Find where the given text appears and provide that cell's center as (X, Y) coordinate. 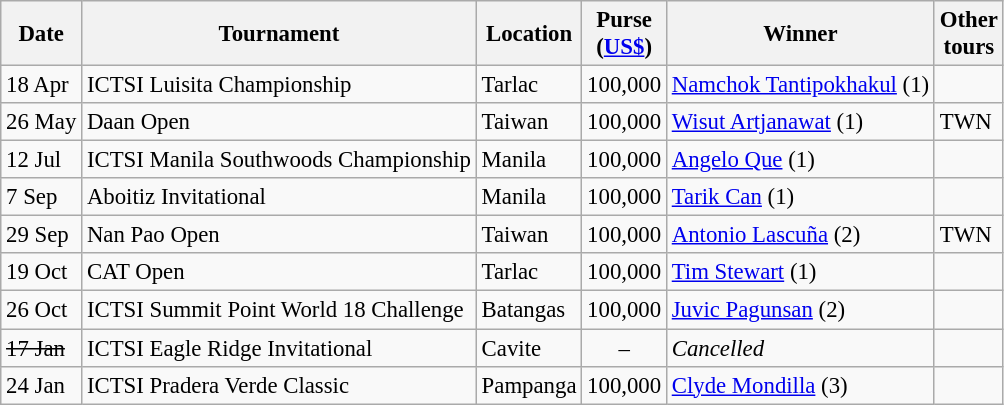
Tournament (280, 34)
Purse(US$) (624, 34)
24 Jan (42, 385)
– (624, 348)
18 Apr (42, 85)
Juvic Pagunsan (2) (800, 310)
Daan Open (280, 122)
Aboitiz Invitational (280, 197)
ICTSI Luisita Championship (280, 85)
Antonio Lascuña (2) (800, 235)
ICTSI Manila Southwoods Championship (280, 160)
17 Jan (42, 348)
Nan Pao Open (280, 235)
Location (528, 34)
7 Sep (42, 197)
Date (42, 34)
Pampanga (528, 385)
ICTSI Summit Point World 18 Challenge (280, 310)
26 Oct (42, 310)
ICTSI Pradera Verde Classic (280, 385)
19 Oct (42, 273)
Clyde Mondilla (3) (800, 385)
Tarik Can (1) (800, 197)
Othertours (968, 34)
26 May (42, 122)
ICTSI Eagle Ridge Invitational (280, 348)
Cancelled (800, 348)
Winner (800, 34)
Tim Stewart (1) (800, 273)
Wisut Artjanawat (1) (800, 122)
Namchok Tantipokhakul (1) (800, 85)
CAT Open (280, 273)
12 Jul (42, 160)
Batangas (528, 310)
Angelo Que (1) (800, 160)
29 Sep (42, 235)
Cavite (528, 348)
